For the text-containing cell, return its midpoint in (X, Y) coordinate format. 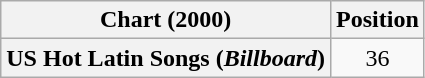
Chart (2000) (166, 20)
US Hot Latin Songs (Billboard) (166, 58)
36 (378, 58)
Position (378, 20)
